From the cell containing the given text, extract its center point as [X, Y] coordinate. 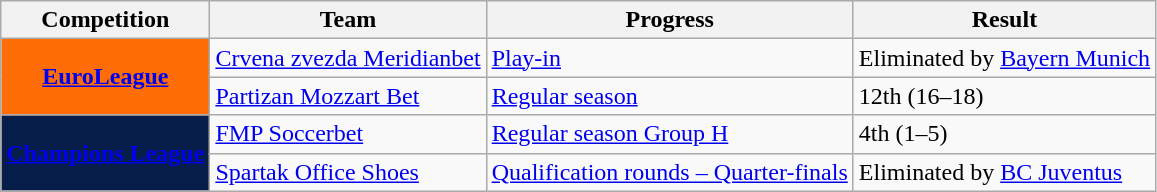
EuroLeague [106, 77]
12th (16–18) [1004, 96]
Play-in [670, 58]
Result [1004, 20]
4th (1–5) [1004, 134]
Qualification rounds – Quarter-finals [670, 172]
Champions League [106, 153]
Team [348, 20]
Spartak Office Shoes [348, 172]
Crvena zvezda Meridianbet [348, 58]
FMP Soccerbet [348, 134]
Partizan Mozzart Bet [348, 96]
Progress [670, 20]
Regular season Group H [670, 134]
Regular season [670, 96]
Eliminated by Bayern Munich [1004, 58]
Competition [106, 20]
Eliminated by BC Juventus [1004, 172]
